Scan for the cell matching the given text and deliver its (x, y) coordinate at center. 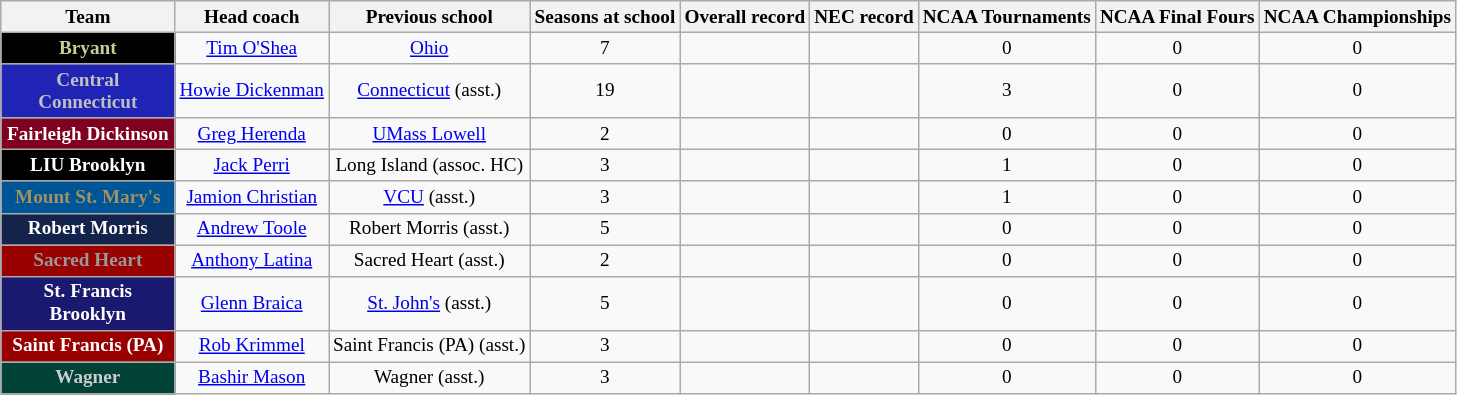
Sacred Heart (88, 261)
VCU (asst.) (428, 197)
Sacred Heart (asst.) (428, 261)
Rob Krimmel (252, 346)
Anthony Latina (252, 261)
Head coach (252, 17)
Jamion Christian (252, 197)
7 (605, 48)
Wagner (88, 378)
LIU Brooklyn (88, 166)
Greg Herenda (252, 134)
St. Francis Brooklyn (88, 303)
Robert Morris (88, 229)
Previous school (428, 17)
Fairleigh Dickinson (88, 134)
NCAA Championships (1357, 17)
Central Connecticut (88, 91)
NCAA Final Fours (1177, 17)
Jack Perri (252, 166)
Bryant (88, 48)
19 (605, 91)
NCAA Tournaments (1006, 17)
Overall record (745, 17)
Wagner (asst.) (428, 378)
UMass Lowell (428, 134)
Bashir Mason (252, 378)
Long Island (assoc. HC) (428, 166)
Robert Morris (asst.) (428, 229)
Howie Dickenman (252, 91)
Seasons at school (605, 17)
Ohio (428, 48)
NEC record (864, 17)
St. John's (asst.) (428, 303)
Saint Francis (PA) (88, 346)
Saint Francis (PA) (asst.) (428, 346)
Mount St. Mary's (88, 197)
Team (88, 17)
Glenn Braica (252, 303)
Connecticut (asst.) (428, 91)
Tim O'Shea (252, 48)
Andrew Toole (252, 229)
